Provide the [X, Y] coordinate of the cell's center where the given text is located.  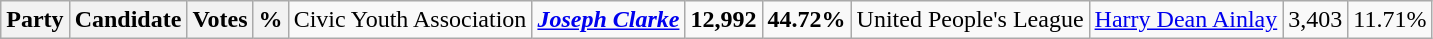
3,403 [1316, 20]
Joseph Clarke [608, 20]
Civic Youth Association [410, 20]
11.71% [1390, 20]
Candidate [128, 20]
United People's League [970, 20]
% [270, 20]
44.72% [806, 20]
Votes [220, 20]
Party [35, 20]
12,992 [724, 20]
Harry Dean Ainlay [1186, 20]
